Return (X, Y) of the center of cell containing provided text 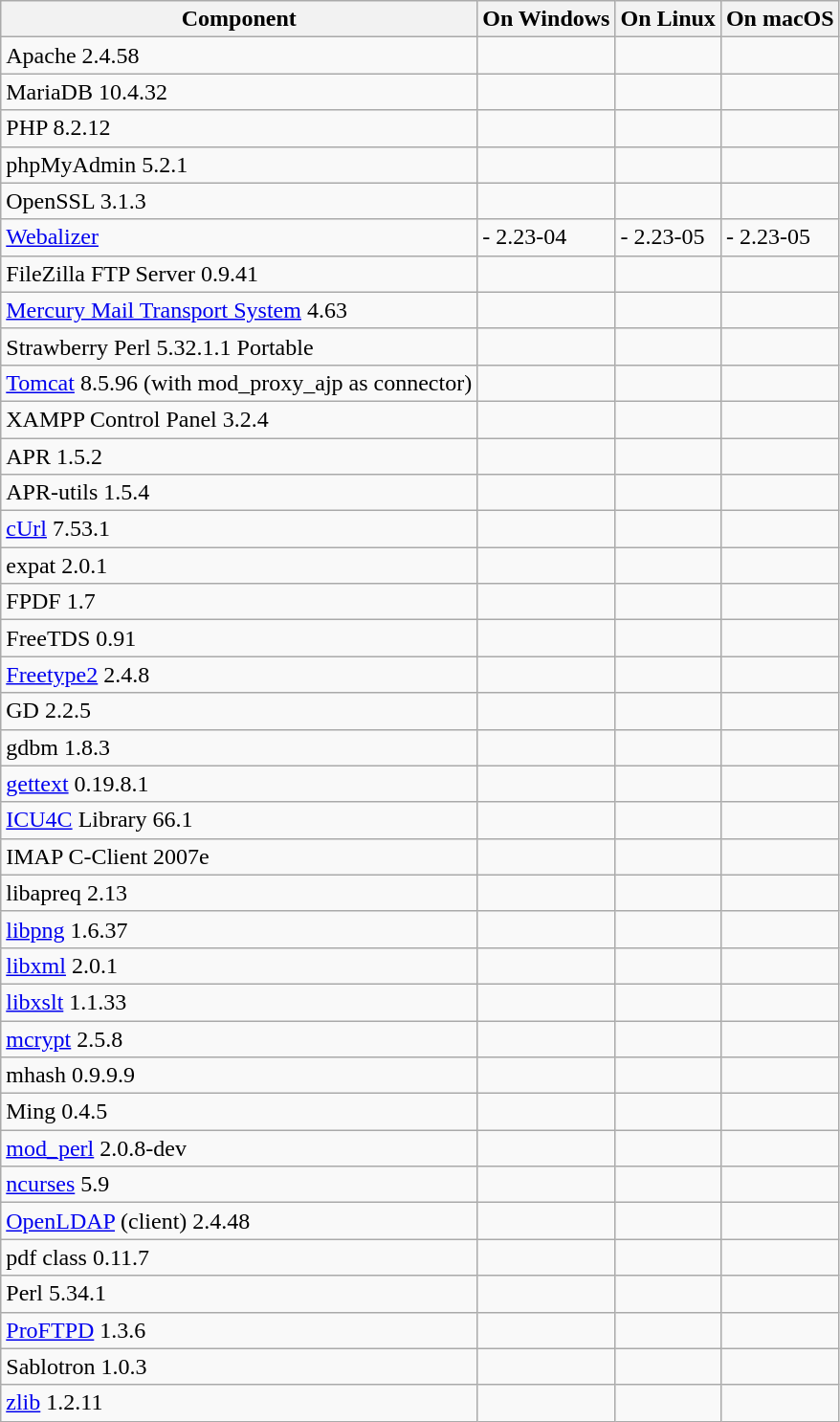
- 2.23-04 (546, 237)
ICU4C Library 66.1 (239, 820)
On macOS (780, 19)
PHP 8.2.12 (239, 128)
Perl 5.34.1 (239, 1294)
mod_perl 2.0.8-dev (239, 1148)
libxslt 1.1.33 (239, 1002)
ncurses 5.9 (239, 1185)
cUrl 7.53.1 (239, 529)
Strawberry Perl 5.32.1.1 Portable (239, 346)
libapreq 2.13 (239, 893)
pdf class 0.11.7 (239, 1257)
mhash 0.9.9.9 (239, 1076)
APR-utils 1.5.4 (239, 493)
Webalizer (239, 237)
OpenLDAP (client) 2.4.48 (239, 1221)
gettext 0.19.8.1 (239, 784)
MariaDB 10.4.32 (239, 92)
gdbm 1.8.3 (239, 747)
expat 2.0.1 (239, 566)
FileZilla FTP Server 0.9.41 (239, 274)
libpng 1.6.37 (239, 929)
ProFTPD 1.3.6 (239, 1330)
FreeTDS 0.91 (239, 638)
Mercury Mail Transport System 4.63 (239, 310)
IMAP C-Client 2007e (239, 856)
Component (239, 19)
libxml 2.0.1 (239, 966)
mcrypt 2.5.8 (239, 1038)
phpMyAdmin 5.2.1 (239, 165)
XAMPP Control Panel 3.2.4 (239, 419)
zlib 1.2.11 (239, 1403)
Apache 2.4.58 (239, 56)
Tomcat 8.5.96 (with mod_proxy_ajp as connector) (239, 383)
Freetype2 2.4.8 (239, 675)
Sablotron 1.0.3 (239, 1366)
GD 2.2.5 (239, 711)
APR 1.5.2 (239, 456)
FPDF 1.7 (239, 602)
On Windows (546, 19)
OpenSSL 3.1.3 (239, 201)
Ming 0.4.5 (239, 1112)
On Linux (668, 19)
